Locate the cell with the specified text and output its (X, Y) center coordinate. 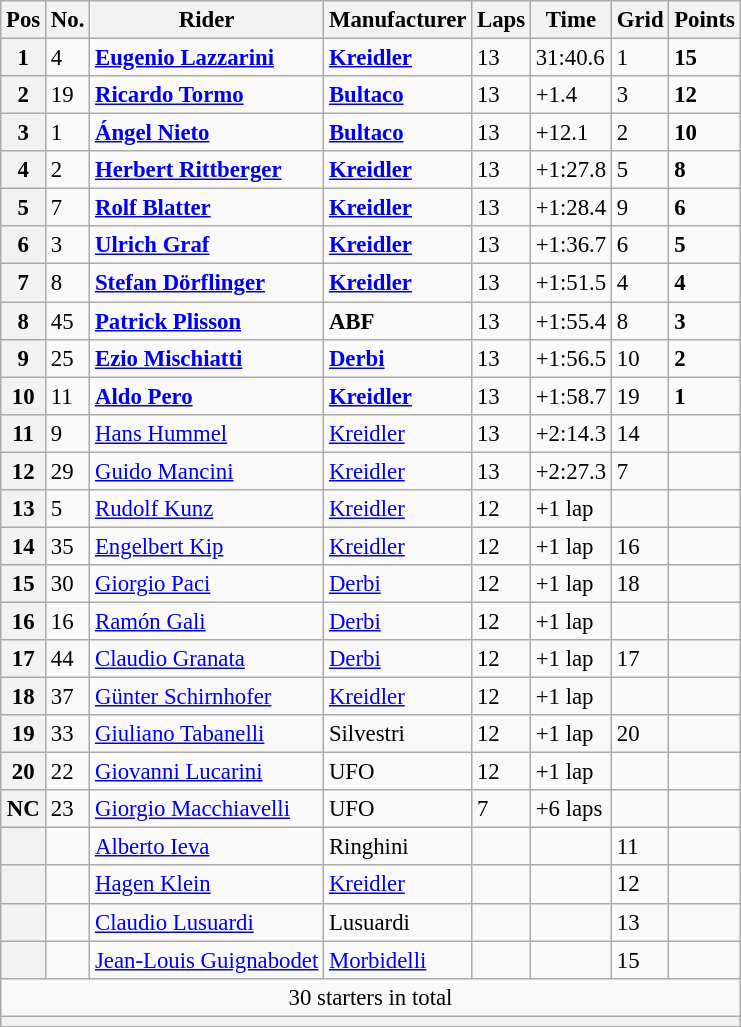
Rider (207, 20)
+2:14.3 (570, 433)
37 (68, 697)
Giovanni Lucarini (207, 772)
30 (68, 584)
22 (68, 772)
Jean-Louis Guignabodet (207, 960)
+6 laps (570, 809)
No. (68, 20)
Ringhini (398, 847)
Ezio Mischiatti (207, 358)
Patrick Plisson (207, 321)
Günter Schirnhofer (207, 697)
Claudio Lusuardi (207, 922)
Lusuardi (398, 922)
Engelbert Kip (207, 546)
+1:51.5 (570, 283)
25 (68, 358)
29 (68, 471)
Rolf Blatter (207, 208)
45 (68, 321)
+1:27.8 (570, 170)
Pos (24, 20)
Rudolf Kunz (207, 509)
30 starters in total (371, 997)
33 (68, 734)
+2:27.3 (570, 471)
Ángel Nieto (207, 133)
31:40.6 (570, 58)
Hagen Klein (207, 885)
+1:58.7 (570, 396)
+12.1 (570, 133)
Eugenio Lazzarini (207, 58)
Alberto Ieva (207, 847)
35 (68, 546)
Giorgio Paci (207, 584)
+1:28.4 (570, 208)
ABF (398, 321)
Laps (502, 20)
Morbidelli (398, 960)
Ricardo Tormo (207, 95)
Giorgio Macchiavelli (207, 809)
+1:56.5 (570, 358)
Grid (640, 20)
23 (68, 809)
44 (68, 659)
Time (570, 20)
Ulrich Graf (207, 245)
NC (24, 809)
+1:55.4 (570, 321)
Aldo Pero (207, 396)
+1:36.7 (570, 245)
Herbert Rittberger (207, 170)
Ramón Gali (207, 621)
Stefan Dörflinger (207, 283)
Claudio Granata (207, 659)
Silvestri (398, 734)
Giuliano Tabanelli (207, 734)
Guido Mancini (207, 471)
Manufacturer (398, 20)
Hans Hummel (207, 433)
+1.4 (570, 95)
Points (704, 20)
